Detect which cell encompasses the target text, then output its [X, Y] center coordinate. 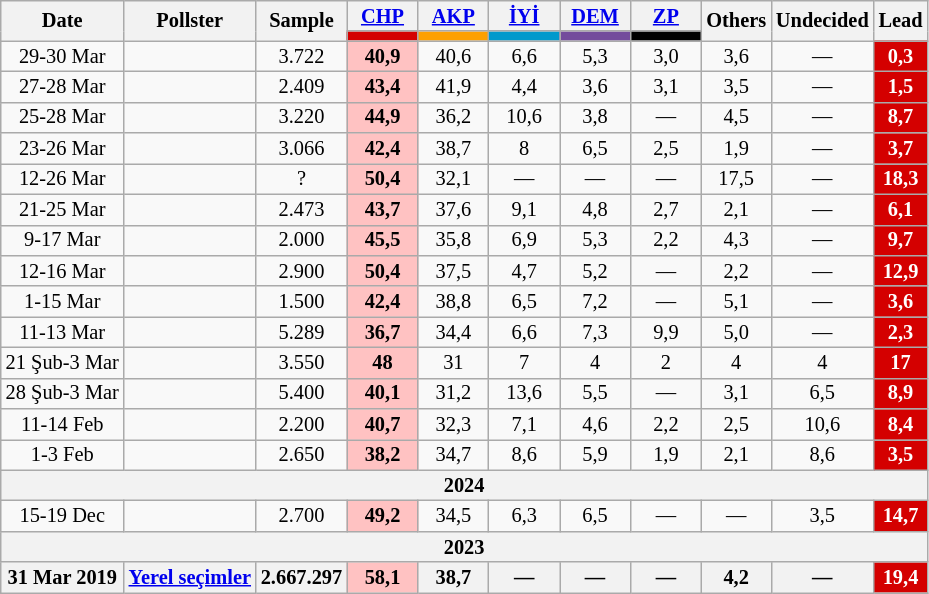
İYİ [524, 16]
1.500 [302, 302]
4,3 [736, 240]
7,2 [596, 302]
Yerel seçimler [190, 578]
1-3 Feb [62, 454]
38,8 [454, 302]
40,6 [454, 56]
2 [666, 362]
25-28 Mar [62, 118]
Pollster [190, 20]
28 Şub-3 Mar [62, 394]
5,2 [596, 270]
9-17 Mar [62, 240]
Sample [302, 20]
43,7 [382, 210]
6,1 [901, 210]
3.220 [302, 118]
38,2 [382, 454]
8,4 [901, 424]
2.900 [302, 270]
? [302, 178]
37,6 [454, 210]
37,5 [454, 270]
5,0 [736, 332]
19,4 [901, 578]
31,2 [454, 394]
2024 [464, 486]
5,9 [596, 454]
3.722 [302, 56]
40,7 [382, 424]
41,9 [454, 86]
9,7 [901, 240]
18,3 [901, 178]
58,1 [382, 578]
6,9 [524, 240]
5,5 [596, 394]
2023 [464, 546]
32,3 [454, 424]
3,8 [596, 118]
32,1 [454, 178]
7,1 [524, 424]
4,4 [524, 86]
12-26 Mar [62, 178]
9,1 [524, 210]
4,2 [736, 578]
34,7 [454, 454]
Others [736, 20]
2.409 [302, 86]
13,6 [524, 394]
Undecided [822, 20]
DEM [596, 16]
49,2 [382, 516]
8,9 [901, 394]
2.650 [302, 454]
6,3 [524, 516]
2.200 [302, 424]
23-26 Mar [62, 148]
43,4 [382, 86]
31 Mar 2019 [62, 578]
3.550 [302, 362]
4,5 [736, 118]
48 [382, 362]
5,1 [736, 302]
4,7 [524, 270]
0,3 [901, 56]
3.066 [302, 148]
44,9 [382, 118]
12-16 Mar [62, 270]
3,7 [901, 148]
29-30 Mar [62, 56]
2.000 [302, 240]
AKP [454, 16]
12,9 [901, 270]
CHP [382, 16]
2.473 [302, 210]
40,1 [382, 394]
14,7 [901, 516]
4,6 [596, 424]
3,0 [666, 56]
1-15 Mar [62, 302]
ZP [666, 16]
4,8 [596, 210]
21-25 Mar [62, 210]
8 [524, 148]
45,5 [382, 240]
36,7 [382, 332]
2.667.297 [302, 578]
21 Şub-3 Mar [62, 362]
27-28 Mar [62, 86]
34,4 [454, 332]
5.289 [302, 332]
9,9 [666, 332]
15-19 Dec [62, 516]
40,9 [382, 56]
11-13 Mar [62, 332]
17,5 [736, 178]
7,3 [596, 332]
5.400 [302, 394]
31 [454, 362]
17 [901, 362]
7 [524, 362]
2,3 [901, 332]
11-14 Feb [62, 424]
34,5 [454, 516]
2.700 [302, 516]
Date [62, 20]
35,8 [454, 240]
36,2 [454, 118]
1,5 [901, 86]
2,7 [666, 210]
Lead [901, 20]
8,7 [901, 118]
